Capture the cell that displays the provided text and extract its [X, Y] central coordinate. 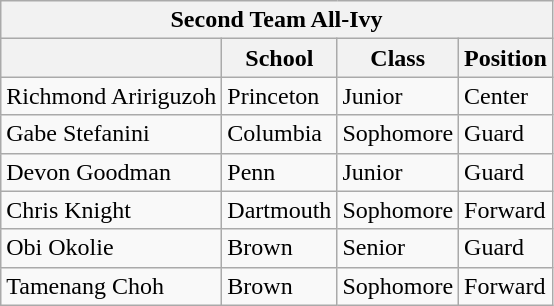
Second Team All-Ivy [277, 20]
Position [506, 58]
Chris Knight [112, 210]
Princeton [280, 96]
Penn [280, 172]
Class [398, 58]
Devon Goodman [112, 172]
Gabe Stefanini [112, 134]
School [280, 58]
Obi Okolie [112, 248]
Richmond Aririguzoh [112, 96]
Tamenang Choh [112, 286]
Senior [398, 248]
Center [506, 96]
Columbia [280, 134]
Dartmouth [280, 210]
